Determine the (X, Y) coordinate at the center of the cell enclosing the given text.  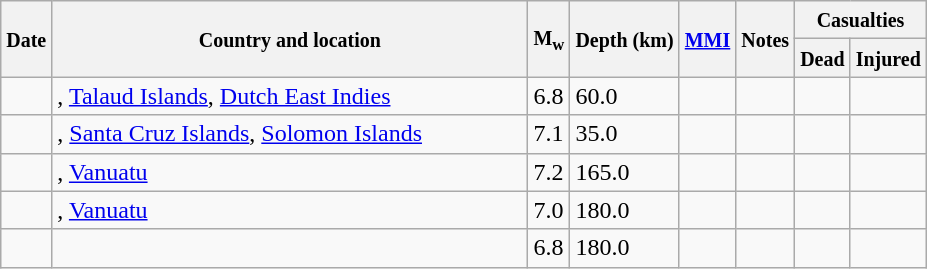
Notes (766, 39)
7.0 (549, 210)
35.0 (624, 134)
, Santa Cruz Islands, Solomon Islands (290, 134)
Casualties (861, 20)
Country and location (290, 39)
Depth (km) (624, 39)
, Talaud Islands, Dutch East Indies (290, 96)
7.1 (549, 134)
165.0 (624, 172)
MMI (708, 39)
Mw (549, 39)
60.0 (624, 96)
Date (26, 39)
Dead (823, 58)
7.2 (549, 172)
Injured (888, 58)
